Find where the given text appears and provide that cell's center as [x, y] coordinate. 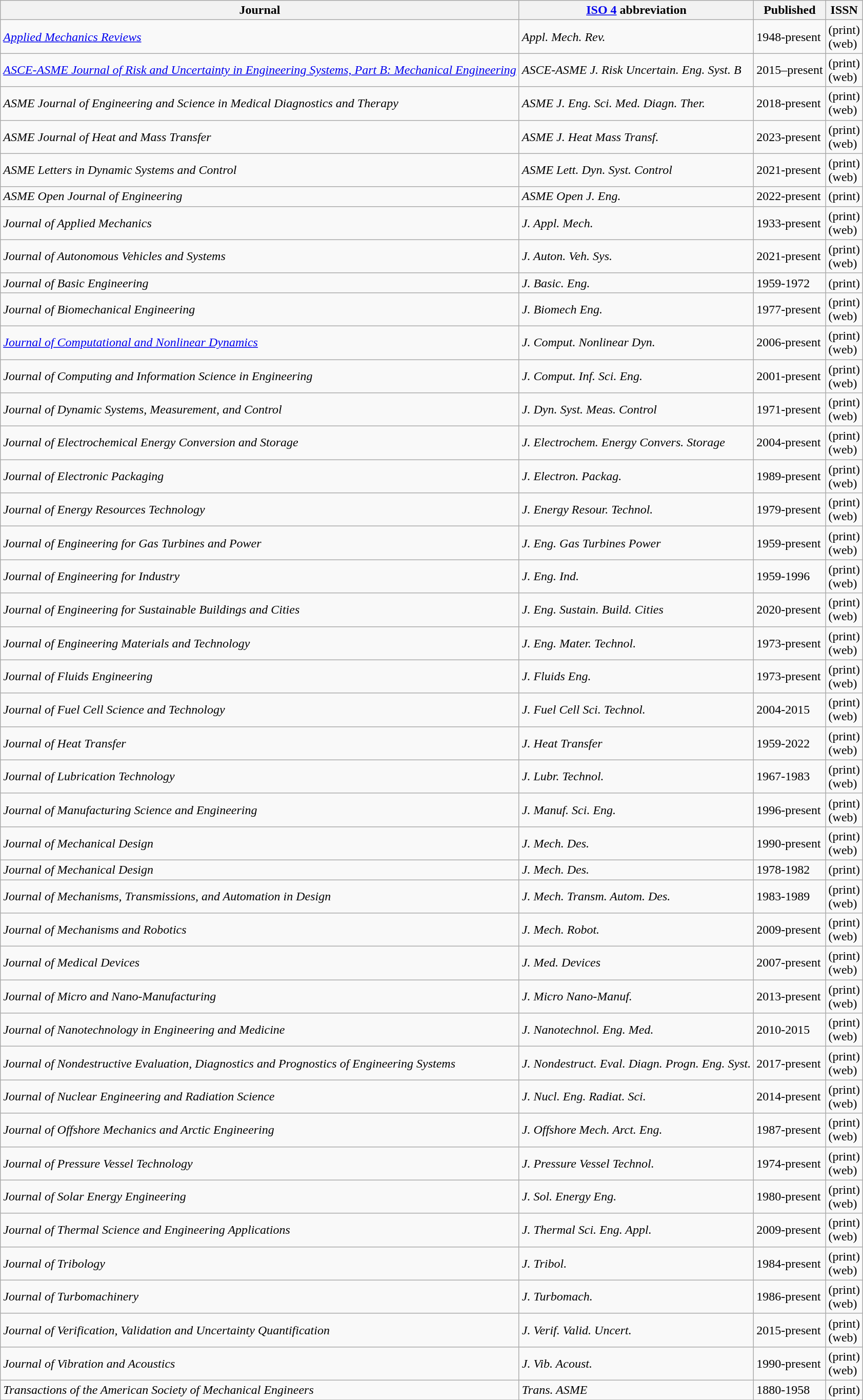
Journal of Medical Devices [260, 963]
1974-present [790, 1164]
J. Appl. Mech. [636, 223]
Journal of Biomechanical Engineering [260, 309]
2022-present [790, 196]
1978-1982 [790, 870]
J. Sol. Energy Eng. [636, 1196]
Journal of Turbomachinery [260, 1297]
2015–present [790, 70]
Journal of Engineering for Gas Turbines and Power [260, 543]
Applied Mechanics Reviews [260, 37]
ASME J. Eng. Sci. Med. Diagn. Ther. [636, 104]
Journal of Solar Energy Engineering [260, 1196]
J. Manuf. Sci. Eng. [636, 810]
2013-present [790, 996]
J. Verif. Valid. Uncert. [636, 1330]
Journal of Engineering for Sustainable Buildings and Cities [260, 609]
1977-present [790, 309]
1987-present [790, 1130]
2023-present [790, 136]
1967-1983 [790, 777]
J. Pressure Vessel Technol. [636, 1164]
1996-present [790, 810]
2017-present [790, 1063]
ASME Letters in Dynamic Systems and Control [260, 170]
Journal of Pressure Vessel Technology [260, 1164]
2018-present [790, 104]
Journal of Engineering Materials and Technology [260, 643]
Journal of Electronic Packaging [260, 476]
2020-present [790, 609]
Appl. Mech. Rev. [636, 37]
Journal of Electrochemical Energy Conversion and Storage [260, 443]
1959-1972 [790, 283]
J. Eng. Gas Turbines Power [636, 543]
1980-present [790, 1196]
J. Turbomach. [636, 1297]
Journal of Vibration and Acoustics [260, 1364]
J. Eng. Mater. Technol. [636, 643]
Journal of Energy Resources Technology [260, 510]
Journal of Computational and Nonlinear Dynamics [260, 343]
J. Basic. Eng. [636, 283]
J. Offshore Mech. Arct. Eng. [636, 1130]
Journal of Nondestructive Evaluation, Diagnostics and Prognostics of Engineering Systems [260, 1063]
ASCE-ASME J. Risk Uncertain. Eng. Syst. B [636, 70]
Published [790, 10]
1984-present [790, 1263]
Journal of Thermal Science and Engineering Applications [260, 1230]
Journal of Fuel Cell Science and Technology [260, 710]
2007-present [790, 963]
J. Fuel Cell Sci. Technol. [636, 710]
ASCE-ASME Journal of Risk and Uncertainty in Engineering Systems, Part B: Mechanical Engineering [260, 70]
J. Nanotechnol. Eng. Med. [636, 1030]
Transactions of the American Society of Mechanical Engineers [260, 1390]
Journal of Basic Engineering [260, 283]
J. Micro Nano-Manuf. [636, 996]
J. Electron. Packag. [636, 476]
J. Med. Devices [636, 963]
2014-present [790, 1097]
J. Heat Transfer [636, 743]
J. Comput. Nonlinear Dyn. [636, 343]
Journal of Manufacturing Science and Engineering [260, 810]
1959-1996 [790, 577]
2004-present [790, 443]
J. Tribol. [636, 1263]
J. Eng. Ind. [636, 577]
Journal of Nuclear Engineering and Radiation Science [260, 1097]
1983-1989 [790, 896]
1948-present [790, 37]
Journal of Tribology [260, 1263]
Journal of Micro and Nano-Manufacturing [260, 996]
ASME Open J. Eng. [636, 196]
ISO 4 abbreviation [636, 10]
2004-2015 [790, 710]
Journal of Applied Mechanics [260, 223]
Journal of Mechanisms and Robotics [260, 930]
ASME J. Heat Mass Transf. [636, 136]
Journal [260, 10]
J. Vib. Acoust. [636, 1364]
Journal of Nanotechnology in Engineering and Medicine [260, 1030]
2015-present [790, 1330]
Journal of Heat Transfer [260, 743]
J. Eng. Sustain. Build. Cities [636, 609]
ASME Journal of Engineering and Science in Medical Diagnostics and Therapy [260, 104]
Trans. ASME [636, 1390]
J. Lubr. Technol. [636, 777]
2010-2015 [790, 1030]
ASME Journal of Heat and Mass Transfer [260, 136]
1979-present [790, 510]
Journal of Mechanisms, Transmissions, and Automation in Design [260, 896]
ISSN [844, 10]
ASME Lett. Dyn. Syst. Control [636, 170]
Journal of Offshore Mechanics and Arctic Engineering [260, 1130]
J. Nucl. Eng. Radiat. Sci. [636, 1097]
Journal of Engineering for Industry [260, 577]
J. Thermal Sci. Eng. Appl. [636, 1230]
Journal of Fluids Engineering [260, 676]
1971-present [790, 409]
ASME Open Journal of Engineering [260, 196]
Journal of Computing and Information Science in Engineering [260, 376]
J. Nondestruct. Eval. Diagn. Progn. Eng. Syst. [636, 1063]
J. Auton. Veh. Sys. [636, 257]
1880-1958 [790, 1390]
J. Comput. Inf. Sci. Eng. [636, 376]
J. Mech. Robot. [636, 930]
J. Dyn. Syst. Meas. Control [636, 409]
J. Electrochem. Energy Convers. Storage [636, 443]
2006-present [790, 343]
Journal of Verification, Validation and Uncertainty Quantification [260, 1330]
J. Biomech Eng. [636, 309]
1959-present [790, 543]
J. Energy Resour. Technol. [636, 510]
1986-present [790, 1297]
1933-present [790, 223]
2001-present [790, 376]
Journal of Lubrication Technology [260, 777]
J. Fluids Eng. [636, 676]
Journal of Dynamic Systems, Measurement, and Control [260, 409]
1959-2022 [790, 743]
Journal of Autonomous Vehicles and Systems [260, 257]
1989-present [790, 476]
J. Mech. Transm. Autom. Des. [636, 896]
